From the cell containing the given text, extract its center point as [X, Y] coordinate. 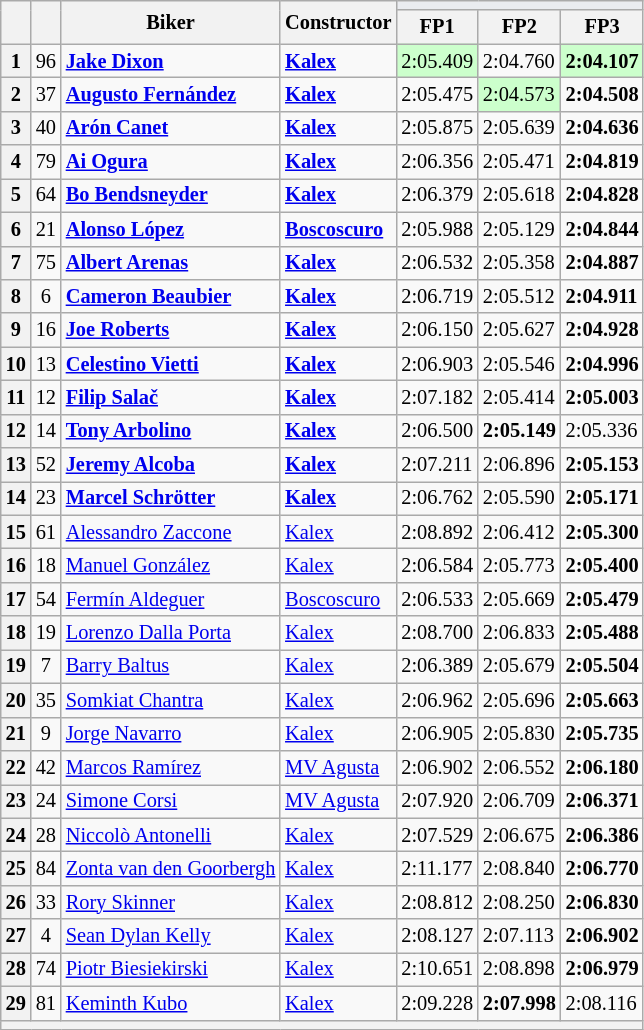
2:06.412 [520, 532]
Manuel González [170, 565]
Albert Arenas [170, 263]
2:05.171 [602, 498]
2:04.844 [602, 229]
Alonso López [170, 229]
2:05.358 [520, 263]
2:11.177 [437, 868]
2:06.962 [437, 700]
54 [46, 599]
2:05.618 [520, 195]
2:07.529 [437, 835]
17 [16, 599]
52 [46, 465]
Niccolò Antonelli [170, 835]
75 [46, 263]
Ai Ogura [170, 162]
15 [16, 532]
26 [16, 902]
61 [46, 532]
2:08.127 [437, 936]
27 [16, 936]
Marcos Ramírez [170, 767]
2:05.400 [602, 565]
37 [46, 94]
Celestino Vietti [170, 364]
Jeremy Alcoba [170, 465]
2:04.996 [602, 364]
2:05.773 [520, 565]
Tony Arbolino [170, 431]
2:05.475 [437, 94]
Constructor [338, 22]
1 [16, 61]
Filip Salač [170, 397]
2:05.153 [602, 465]
Lorenzo Dalla Porta [170, 633]
2:05.830 [520, 734]
Biker [170, 22]
FP2 [520, 27]
Somkiat Chantra [170, 700]
2:06.830 [602, 902]
2:07.113 [520, 936]
35 [46, 700]
Zonta van den Goorbergh [170, 868]
22 [16, 767]
2:05.546 [520, 364]
84 [46, 868]
2:05.669 [520, 599]
2:05.471 [520, 162]
2:06.979 [602, 969]
96 [46, 61]
2:06.905 [437, 734]
2:06.719 [437, 296]
2:08.892 [437, 532]
2:08.898 [520, 969]
2:05.504 [602, 666]
2:05.300 [602, 532]
2:05.414 [520, 397]
2:04.636 [602, 128]
79 [46, 162]
2:05.663 [602, 700]
33 [46, 902]
2:06.150 [437, 330]
2:07.182 [437, 397]
2:06.379 [437, 195]
Augusto Fernández [170, 94]
Fermín Aldeguer [170, 599]
2:06.552 [520, 767]
2:05.479 [602, 599]
2:05.679 [520, 666]
Cameron Beaubier [170, 296]
2:05.336 [602, 431]
2:08.700 [437, 633]
40 [46, 128]
2:08.812 [437, 902]
2:06.356 [437, 162]
20 [16, 700]
2:07.998 [520, 1003]
2:05.875 [437, 128]
29 [16, 1003]
Marcel Schrötter [170, 498]
2:06.833 [520, 633]
11 [16, 397]
2:04.887 [602, 263]
Sean Dylan Kelly [170, 936]
64 [46, 195]
Bo Bendsneyder [170, 195]
2:04.911 [602, 296]
2:06.762 [437, 498]
2:05.696 [520, 700]
Joe Roberts [170, 330]
2:05.003 [602, 397]
2:06.709 [520, 801]
2:05.409 [437, 61]
2:05.149 [520, 431]
74 [46, 969]
2:06.180 [602, 767]
2:08.116 [602, 1003]
2:04.819 [602, 162]
2:07.920 [437, 801]
2:04.573 [520, 94]
Piotr Biesiekirski [170, 969]
3 [16, 128]
2:05.590 [520, 498]
Alessandro Zaccone [170, 532]
2:09.228 [437, 1003]
2:06.903 [437, 364]
10 [16, 364]
2:04.828 [602, 195]
8 [16, 296]
2:04.508 [602, 94]
2:05.129 [520, 229]
2:05.627 [520, 330]
2:05.639 [520, 128]
2:06.896 [520, 465]
Jake Dixon [170, 61]
2:05.488 [602, 633]
2:04.928 [602, 330]
2:06.371 [602, 801]
2:08.250 [520, 902]
2:10.651 [437, 969]
2:04.107 [602, 61]
2:06.386 [602, 835]
2:06.389 [437, 666]
2:07.211 [437, 465]
2 [16, 94]
81 [46, 1003]
Jorge Navarro [170, 734]
Rory Skinner [170, 902]
2:06.584 [437, 565]
2:06.533 [437, 599]
2:08.840 [520, 868]
2:05.735 [602, 734]
2:05.988 [437, 229]
Barry Baltus [170, 666]
Keminth Kubo [170, 1003]
FP1 [437, 27]
2:06.770 [602, 868]
2:06.500 [437, 431]
2:04.760 [520, 61]
2:06.532 [437, 263]
2:05.512 [520, 296]
25 [16, 868]
Simone Corsi [170, 801]
42 [46, 767]
FP3 [602, 27]
2:06.675 [520, 835]
5 [16, 195]
Arón Canet [170, 128]
